Return (x, y) of the center of cell containing provided text 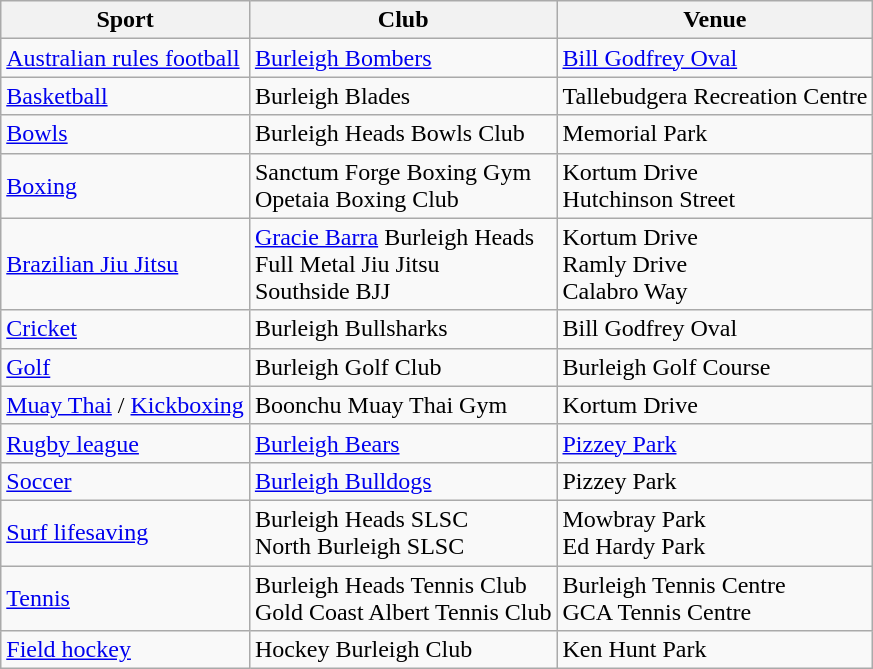
Burleigh Golf Course (715, 367)
Burleigh Blades (403, 96)
Burleigh Bulldogs (403, 481)
Rugby league (126, 443)
Burleigh Tennis CentreGCA Tennis Centre (715, 598)
Boonchu Muay Thai Gym (403, 405)
Burleigh Heads Bowls Club (403, 134)
Cricket (126, 329)
Burleigh Golf Club (403, 367)
Tennis (126, 598)
Venue (715, 20)
Soccer (126, 481)
Burleigh Bears (403, 443)
Kortum DriveHutchinson Street (715, 186)
Surf lifesaving (126, 532)
Bowls (126, 134)
Sport (126, 20)
Tallebudgera Recreation Centre (715, 96)
Sanctum Forge Boxing GymOpetaia Boxing Club (403, 186)
Burleigh Heads Tennis ClubGold Coast Albert Tennis Club (403, 598)
Club (403, 20)
Burleigh Heads SLSCNorth Burleigh SLSC (403, 532)
Ken Hunt Park (715, 650)
Burleigh Bombers (403, 58)
Kortum Drive (715, 405)
Mowbray Park Ed Hardy Park (715, 532)
Muay Thai / Kickboxing (126, 405)
Kortum DriveRamly DriveCalabro Way (715, 264)
Hockey Burleigh Club (403, 650)
Brazilian Jiu Jitsu (126, 264)
Boxing (126, 186)
Golf (126, 367)
Burleigh Bullsharks (403, 329)
Gracie Barra Burleigh HeadsFull Metal Jiu JitsuSouthside BJJ (403, 264)
Field hockey (126, 650)
Australian rules football (126, 58)
Basketball (126, 96)
Memorial Park (715, 134)
